Determine the (x, y) coordinate at the center of the cell enclosing the given text.  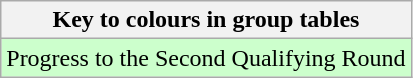
Key to colours in group tables (206, 20)
Progress to the Second Qualifying Round (206, 58)
